Find where the given text appears and provide that cell's center as [x, y] coordinate. 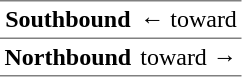
toward → [189, 57]
Northbound [68, 57]
← toward [189, 20]
Southbound [68, 20]
